Find where the given text appears and provide that cell's center as (X, Y) coordinate. 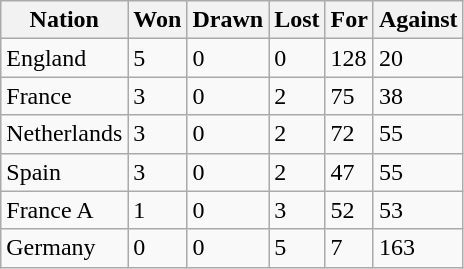
20 (418, 58)
France A (64, 210)
128 (349, 58)
France (64, 96)
72 (349, 134)
Drawn (228, 20)
Netherlands (64, 134)
52 (349, 210)
47 (349, 172)
Nation (64, 20)
38 (418, 96)
Against (418, 20)
Spain (64, 172)
75 (349, 96)
163 (418, 248)
England (64, 58)
1 (158, 210)
7 (349, 248)
53 (418, 210)
For (349, 20)
Won (158, 20)
Germany (64, 248)
Lost (297, 20)
